Pinpoint the cell where the given text exists, returning its [x, y] midpoint coordinate. 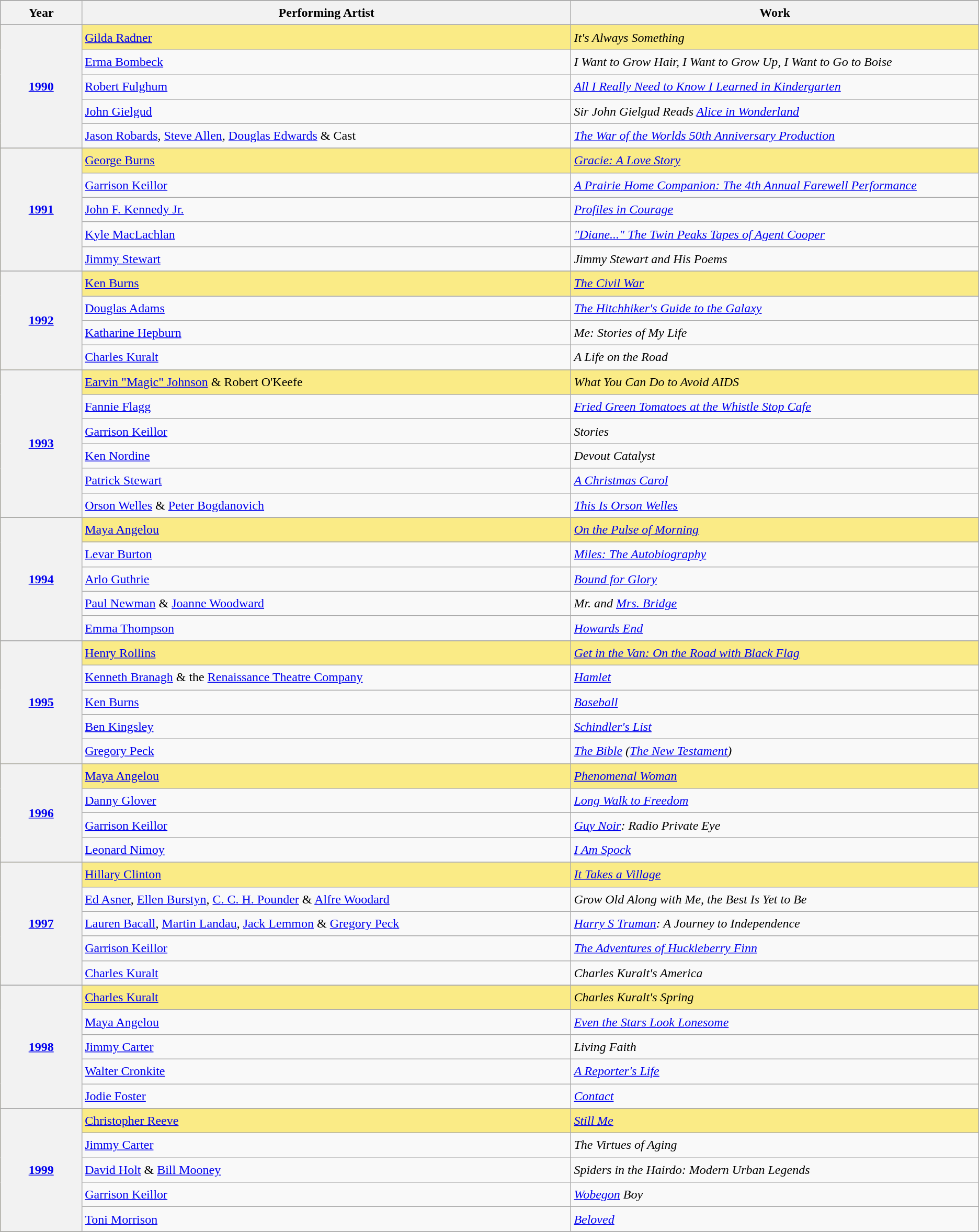
A Christmas Carol [775, 480]
It's Always Something [775, 38]
George Burns [326, 160]
Hamlet [775, 677]
Arlo Guthrie [326, 579]
1991 [41, 209]
Still Me [775, 1121]
The Adventures of Huckleberry Finn [775, 948]
Walter Cronkite [326, 1071]
1990 [41, 87]
A Reporter's Life [775, 1071]
Schindler's List [775, 727]
A Life on the Road [775, 358]
Hillary Clinton [326, 875]
Ed Asner, Ellen Burstyn, C. C. H. Pounder & Alfre Woodard [326, 899]
Jodie Foster [326, 1097]
1992 [41, 320]
John Gielgud [326, 111]
Gilda Radner [326, 38]
The Hitchhiker's Guide to the Galaxy [775, 309]
Harry S Truman: A Journey to Independence [775, 924]
Henry Rollins [326, 653]
Katharine Hepburn [326, 333]
Robert Fulghum [326, 87]
Bound for Glory [775, 579]
Grow Old Along with Me, the Best Is Yet to Be [775, 899]
Wobegon Boy [775, 1195]
Beloved [775, 1219]
Phenomenal Woman [775, 776]
Lauren Bacall, Martin Landau, Jack Lemmon & Gregory Peck [326, 924]
Douglas Adams [326, 309]
Long Walk to Freedom [775, 800]
Get in the Van: On the Road with Black Flag [775, 653]
Miles: The Autobiography [775, 555]
Jimmy Stewart [326, 258]
All I Really Need to Know I Learned in Kindergarten [775, 87]
1996 [41, 813]
1993 [41, 444]
Performing Artist [326, 13]
Contact [775, 1097]
Earvin "Magic" Johnson & Robert O'Keefe [326, 382]
"Diane..." The Twin Peaks Tapes of Agent Cooper [775, 234]
Christopher Reeve [326, 1121]
The Bible (The New Testament) [775, 751]
1998 [41, 1046]
1994 [41, 579]
I Am Spock [775, 850]
Patrick Stewart [326, 480]
Erma Bombeck [326, 62]
Baseball [775, 702]
Gracie: A Love Story [775, 160]
Kyle MacLachlan [326, 234]
1999 [41, 1170]
Me: Stories of My Life [775, 333]
Devout Catalyst [775, 456]
Mr. and Mrs. Bridge [775, 604]
The Virtues of Aging [775, 1146]
Even the Stars Look Lonesome [775, 1022]
Gregory Peck [326, 751]
The Civil War [775, 284]
Paul Newman & Joanne Woodward [326, 604]
Toni Morrison [326, 1219]
Stories [775, 431]
Leonard Nimoy [326, 850]
John F. Kennedy Jr. [326, 209]
Howards End [775, 628]
Emma Thompson [326, 628]
Charles Kuralt's Spring [775, 997]
Guy Noir: Radio Private Eye [775, 826]
Profiles in Courage [775, 209]
What You Can Do to Avoid AIDS [775, 382]
It Takes a Village [775, 875]
The War of the Worlds 50th Anniversary Production [775, 136]
David Holt & Bill Mooney [326, 1170]
Spiders in the Hairdo: Modern Urban Legends [775, 1170]
Ken Nordine [326, 456]
Kenneth Branagh & the Renaissance Theatre Company [326, 677]
I Want to Grow Hair, I Want to Grow Up, I Want to Go to Boise [775, 62]
1995 [41, 702]
Jimmy Stewart and His Poems [775, 258]
Year [41, 13]
Orson Welles & Peter Bogdanovich [326, 505]
Work [775, 13]
This Is Orson Welles [775, 505]
Sir John Gielgud Reads Alice in Wonderland [775, 111]
Jason Robards, Steve Allen, Douglas Edwards & Cast [326, 136]
A Prairie Home Companion: The 4th Annual Farewell Performance [775, 185]
1997 [41, 924]
Ben Kingsley [326, 727]
Fannie Flagg [326, 407]
Charles Kuralt's America [775, 973]
Living Faith [775, 1046]
Levar Burton [326, 555]
On the Pulse of Morning [775, 529]
Fried Green Tomatoes at the Whistle Stop Cafe [775, 407]
Danny Glover [326, 800]
